From the cell containing the given text, extract its center point as (X, Y) coordinate. 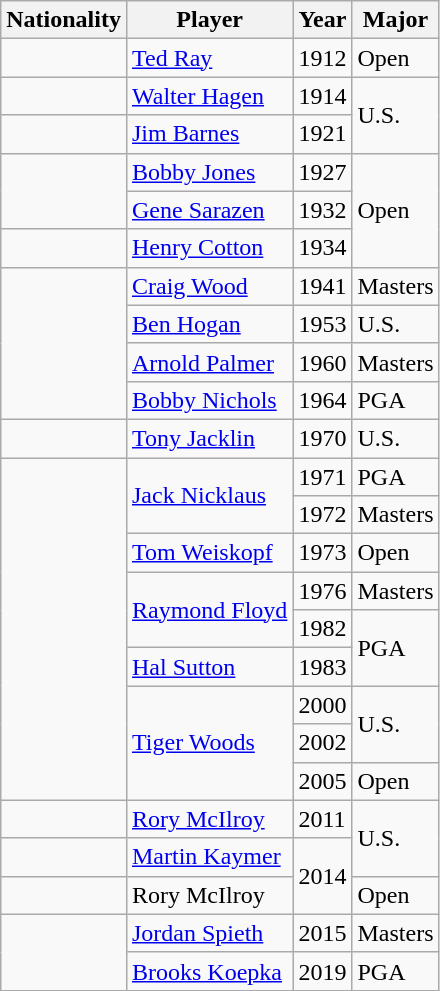
Arnold Palmer (209, 362)
1934 (322, 248)
2005 (322, 781)
Jordan Spieth (209, 933)
Brooks Koepka (209, 971)
2000 (322, 705)
Major (396, 20)
Jack Nicklaus (209, 496)
1970 (322, 438)
Jim Barnes (209, 134)
Walter Hagen (209, 96)
Bobby Jones (209, 172)
2019 (322, 971)
1982 (322, 629)
Gene Sarazen (209, 210)
1941 (322, 286)
1932 (322, 210)
1953 (322, 324)
Martin Kaymer (209, 857)
1964 (322, 400)
2014 (322, 876)
Henry Cotton (209, 248)
Ted Ray (209, 58)
1921 (322, 134)
1927 (322, 172)
1976 (322, 591)
2002 (322, 743)
Year (322, 20)
1973 (322, 553)
1972 (322, 515)
1912 (322, 58)
2015 (322, 933)
1914 (322, 96)
2011 (322, 819)
1971 (322, 477)
Bobby Nichols (209, 400)
Tony Jacklin (209, 438)
Nationality (64, 20)
Craig Wood (209, 286)
Ben Hogan (209, 324)
Tiger Woods (209, 743)
Raymond Floyd (209, 610)
Player (209, 20)
1983 (322, 667)
1960 (322, 362)
Hal Sutton (209, 667)
Tom Weiskopf (209, 553)
